Capture the cell that displays the provided text and extract its (X, Y) central coordinate. 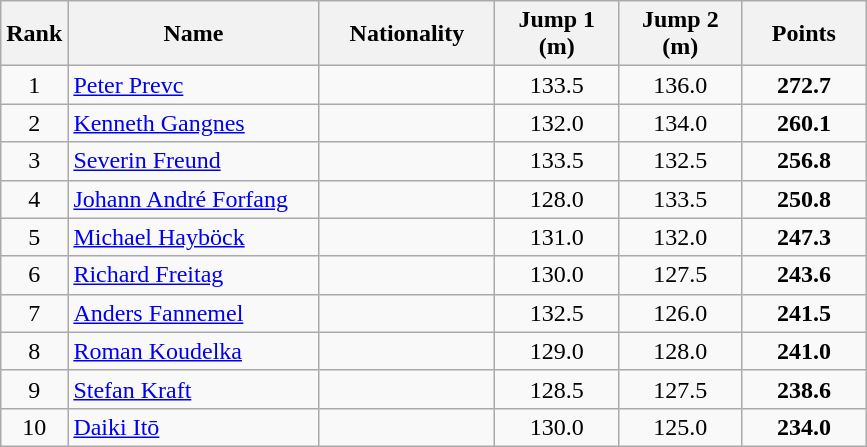
Jump 2 (m) (681, 34)
256.8 (804, 161)
Nationality (407, 34)
125.0 (681, 427)
Johann André Forfang (194, 199)
Richard Freitag (194, 275)
1 (34, 85)
Severin Freund (194, 161)
Kenneth Gangnes (194, 123)
2 (34, 123)
7 (34, 313)
128.5 (557, 389)
Points (804, 34)
Daiki Itō (194, 427)
250.8 (804, 199)
4 (34, 199)
126.0 (681, 313)
Name (194, 34)
Rank (34, 34)
238.6 (804, 389)
Peter Prevc (194, 85)
247.3 (804, 237)
3 (34, 161)
Michael Hayböck (194, 237)
9 (34, 389)
Anders Fannemel (194, 313)
5 (34, 237)
260.1 (804, 123)
Stefan Kraft (194, 389)
234.0 (804, 427)
6 (34, 275)
241.5 (804, 313)
134.0 (681, 123)
131.0 (557, 237)
Jump 1 (m) (557, 34)
129.0 (557, 351)
8 (34, 351)
136.0 (681, 85)
241.0 (804, 351)
10 (34, 427)
Roman Koudelka (194, 351)
243.6 (804, 275)
272.7 (804, 85)
